For the text-containing cell, return its midpoint in (x, y) coordinate format. 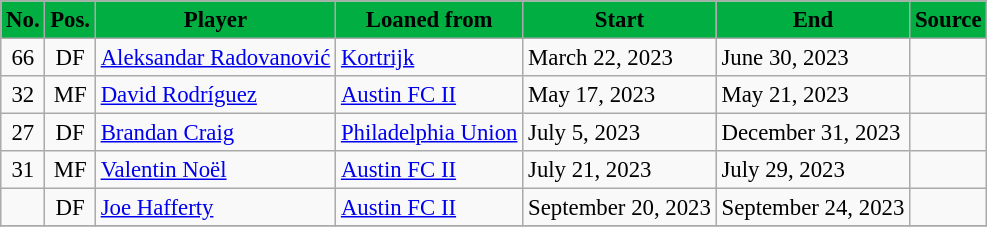
September 20, 2023 (620, 208)
May 21, 2023 (812, 95)
David Rodríguez (215, 95)
May 17, 2023 (620, 95)
July 21, 2023 (620, 170)
Start (620, 20)
July 29, 2023 (812, 170)
Player (215, 20)
End (812, 20)
66 (23, 58)
32 (23, 95)
31 (23, 170)
Pos. (70, 20)
Aleksandar Radovanović (215, 58)
Kortrijk (430, 58)
March 22, 2023 (620, 58)
Philadelphia Union (430, 133)
27 (23, 133)
Loaned from (430, 20)
June 30, 2023 (812, 58)
Valentin Noël (215, 170)
December 31, 2023 (812, 133)
Source (948, 20)
July 5, 2023 (620, 133)
September 24, 2023 (812, 208)
Brandan Craig (215, 133)
Joe Hafferty (215, 208)
No. (23, 20)
